Pinpoint the cell where the given text exists, returning its [X, Y] midpoint coordinate. 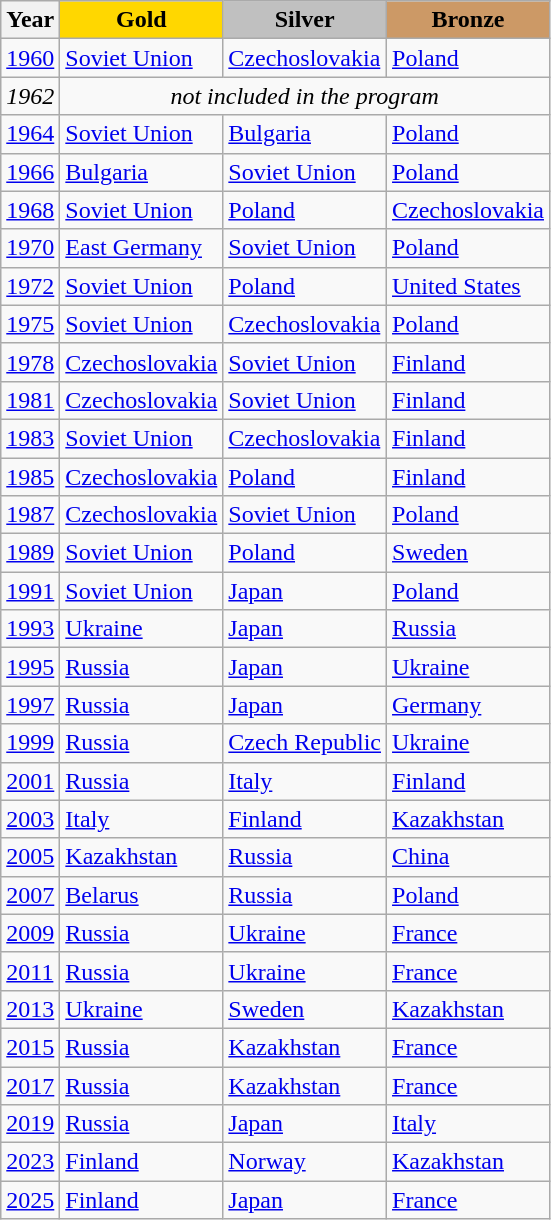
Germany [468, 705]
1983 [30, 438]
1970 [30, 248]
Silver [305, 20]
China [468, 857]
2011 [30, 971]
Belarus [142, 895]
Gold [142, 20]
not included in the program [305, 96]
Year [30, 20]
1960 [30, 58]
East Germany [142, 248]
United States [468, 286]
1964 [30, 134]
1997 [30, 705]
1978 [30, 362]
2015 [30, 1047]
1962 [30, 96]
1999 [30, 743]
2019 [30, 1124]
2009 [30, 933]
2023 [30, 1162]
2003 [30, 819]
Czech Republic [305, 743]
1989 [30, 553]
2013 [30, 1009]
1972 [30, 286]
1993 [30, 629]
2001 [30, 781]
2025 [30, 1200]
1975 [30, 324]
1985 [30, 477]
Norway [305, 1162]
1981 [30, 400]
2017 [30, 1085]
1966 [30, 172]
1968 [30, 210]
1995 [30, 667]
Bronze [468, 20]
2005 [30, 857]
2007 [30, 895]
1987 [30, 515]
1991 [30, 591]
